Locate the cell with the specified text and output its (X, Y) center coordinate. 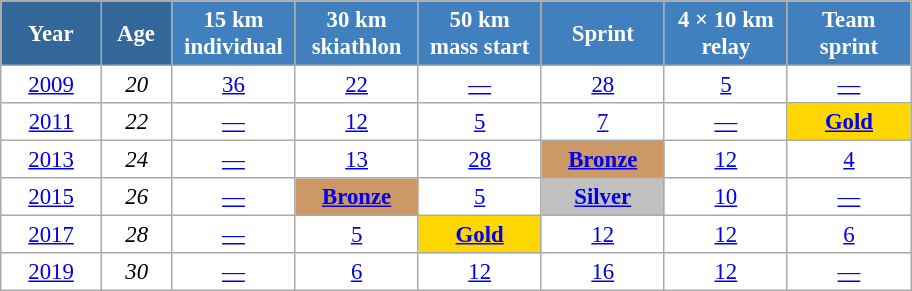
15 km individual (234, 34)
2017 (52, 235)
4 (848, 160)
2011 (52, 122)
Year (52, 34)
2015 (52, 197)
10 (726, 197)
Silver (602, 197)
50 km mass start (480, 34)
26 (136, 197)
36 (234, 85)
6 (848, 235)
2009 (52, 85)
Age (136, 34)
24 (136, 160)
2013 (52, 160)
4 × 10 km relay (726, 34)
Sprint (602, 34)
20 (136, 85)
Team sprint (848, 34)
30 km skiathlon (356, 34)
7 (602, 122)
13 (356, 160)
